Provide the [x, y] coordinate of the cell's center where the given text is located.  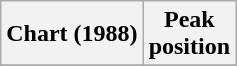
Chart (1988) [72, 34]
Peakposition [189, 34]
